Scan for the cell matching the given text and deliver its [X, Y] coordinate at center. 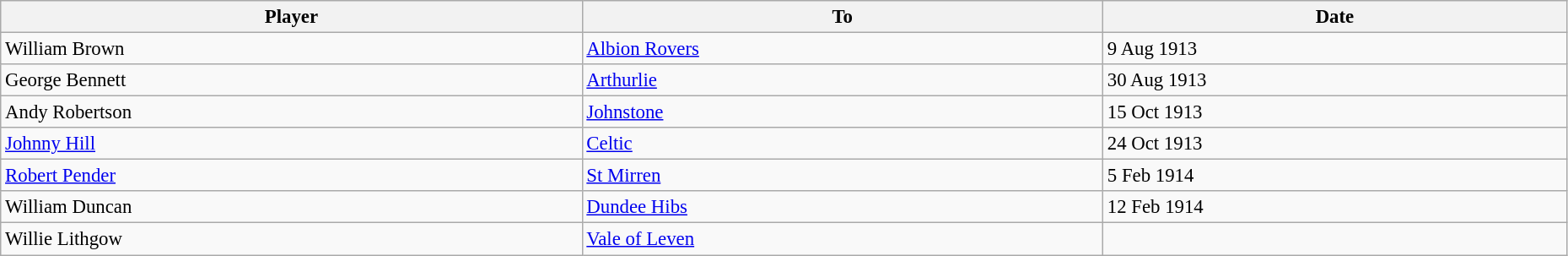
Vale of Leven [842, 239]
George Bennett [292, 80]
Albion Rovers [842, 49]
9 Aug 1913 [1335, 49]
Date [1335, 17]
Johnny Hill [292, 144]
Dundee Hibs [842, 207]
To [842, 17]
15 Oct 1913 [1335, 112]
Celtic [842, 144]
William Duncan [292, 207]
5 Feb 1914 [1335, 176]
Player [292, 17]
Willie Lithgow [292, 239]
Arthurlie [842, 80]
Andy Robertson [292, 112]
Robert Pender [292, 176]
William Brown [292, 49]
30 Aug 1913 [1335, 80]
St Mirren [842, 176]
24 Oct 1913 [1335, 144]
Johnstone [842, 112]
12 Feb 1914 [1335, 207]
